Capture the cell that displays the provided text and extract its [X, Y] central coordinate. 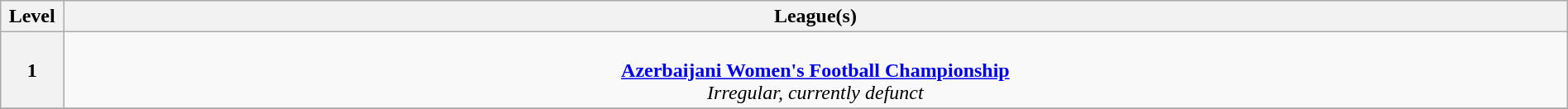
League(s) [815, 17]
Level [32, 17]
1 [32, 70]
Azerbaijani Women's Football Championship Irregular, currently defunct [815, 70]
